Pinpoint the cell where the given text exists, returning its [x, y] midpoint coordinate. 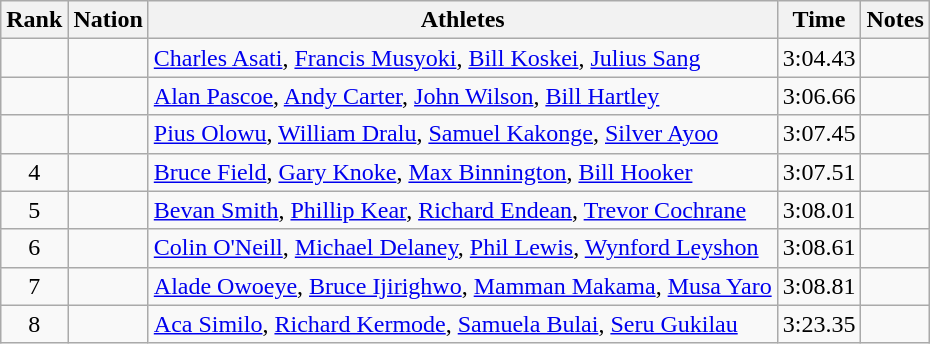
Alade Owoeye, Bruce Ijirighwo, Mamman Makama, Musa Yaro [462, 286]
Pius Olowu, William Dralu, Samuel Kakonge, Silver Ayoo [462, 134]
Rank [34, 20]
3:08.01 [819, 210]
3:06.66 [819, 96]
Bruce Field, Gary Knoke, Max Binnington, Bill Hooker [462, 172]
Time [819, 20]
Alan Pascoe, Andy Carter, John Wilson, Bill Hartley [462, 96]
3:23.35 [819, 324]
4 [34, 172]
Charles Asati, Francis Musyoki, Bill Koskei, Julius Sang [462, 58]
Colin O'Neill, Michael Delaney, Phil Lewis, Wynford Leyshon [462, 248]
Bevan Smith, Phillip Kear, Richard Endean, Trevor Cochrane [462, 210]
3:07.51 [819, 172]
3:08.81 [819, 286]
7 [34, 286]
Notes [895, 20]
6 [34, 248]
Nation [108, 20]
5 [34, 210]
3:07.45 [819, 134]
8 [34, 324]
3:04.43 [819, 58]
Athletes [462, 20]
3:08.61 [819, 248]
Aca Similo, Richard Kermode, Samuela Bulai, Seru Gukilau [462, 324]
